Output the (X, Y) coordinate of the center of the cell containing the given text.  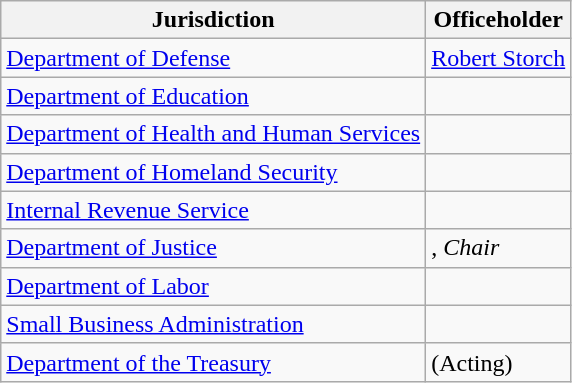
Officeholder (498, 20)
Department of Education (214, 96)
Small Business Administration (214, 324)
Department of Health and Human Services (214, 134)
Robert Storch (498, 58)
Jurisdiction (214, 20)
Department of Labor (214, 286)
Department of Justice (214, 248)
, Chair (498, 248)
Department of Defense (214, 58)
Department of Homeland Security (214, 172)
Internal Revenue Service (214, 210)
Department of the Treasury (214, 362)
(Acting) (498, 362)
